Find where the given text appears and provide that cell's center as (x, y) coordinate. 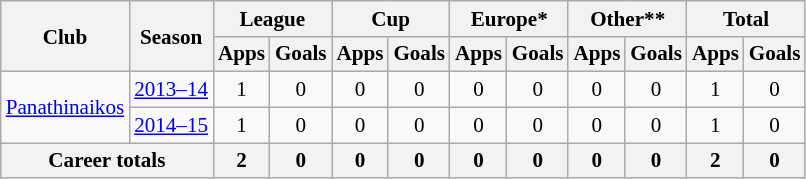
Total (746, 18)
Other** (627, 18)
Panathinaikos (65, 108)
Europe* (509, 18)
Cup (391, 18)
2013–14 (171, 90)
Career totals (107, 160)
2014–15 (171, 124)
Season (171, 36)
League (272, 18)
Club (65, 36)
